Return (X, Y) of the center of cell containing provided text 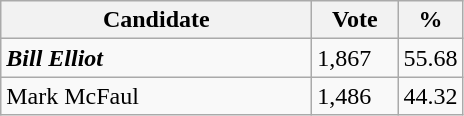
1,486 (355, 96)
Candidate (156, 20)
44.32 (430, 96)
1,867 (355, 58)
Mark McFaul (156, 96)
Bill Elliot (156, 58)
55.68 (430, 58)
% (430, 20)
Vote (355, 20)
